Scan for the cell matching the given text and deliver its (X, Y) coordinate at center. 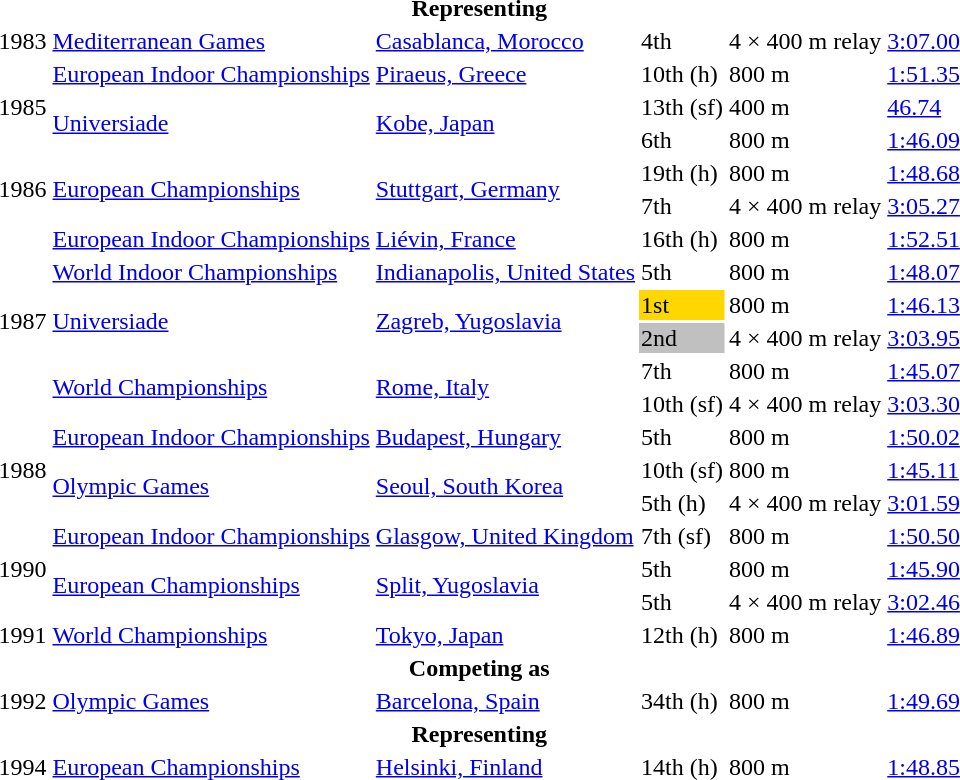
World Indoor Championships (211, 272)
16th (h) (682, 239)
7th (sf) (682, 536)
19th (h) (682, 173)
Stuttgart, Germany (505, 190)
Zagreb, Yugoslavia (505, 322)
6th (682, 140)
Piraeus, Greece (505, 74)
34th (h) (682, 701)
5th (h) (682, 503)
Glasgow, United Kingdom (505, 536)
400 m (806, 107)
Indianapolis, United States (505, 272)
1st (682, 305)
13th (sf) (682, 107)
2nd (682, 338)
Mediterranean Games (211, 41)
10th (h) (682, 74)
Seoul, South Korea (505, 486)
12th (h) (682, 635)
Rome, Italy (505, 388)
4th (682, 41)
Split, Yugoslavia (505, 586)
Barcelona, Spain (505, 701)
Tokyo, Japan (505, 635)
Casablanca, Morocco (505, 41)
Liévin, France (505, 239)
Kobe, Japan (505, 124)
Budapest, Hungary (505, 437)
